Locate the cell with the specified text and output its (X, Y) center coordinate. 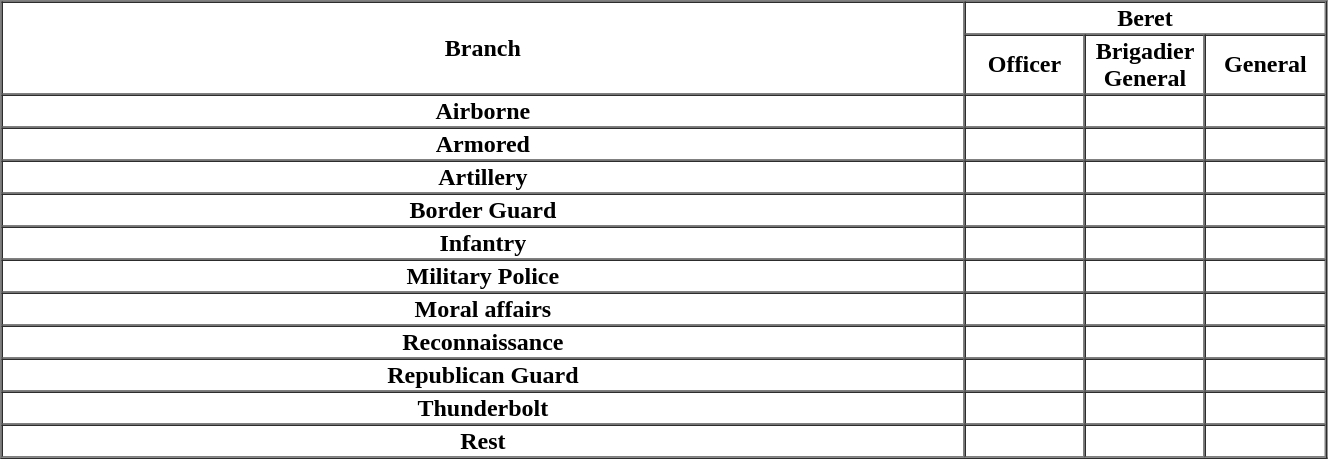
Beret (1144, 18)
Armored (484, 144)
General (1265, 64)
Reconnaissance (484, 342)
Infantry (484, 242)
Artillery (484, 176)
Brigadier General (1145, 64)
Moral affairs (484, 308)
Border Guard (484, 210)
Officer (1024, 64)
Thunderbolt (484, 408)
Airborne (484, 110)
Rest (484, 440)
Military Police (484, 276)
Republican Guard (484, 374)
Branch (484, 48)
